Search for the cell housing the specified text and yield its (X, Y) center coordinate. 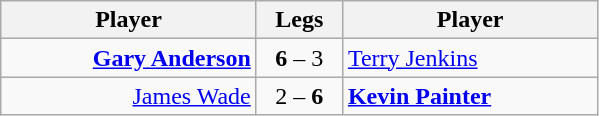
Kevin Painter (470, 96)
Legs (299, 20)
Gary Anderson (129, 58)
James Wade (129, 96)
Terry Jenkins (470, 58)
6 – 3 (299, 58)
2 – 6 (299, 96)
